Locate the cell with the specified text and output its [x, y] center coordinate. 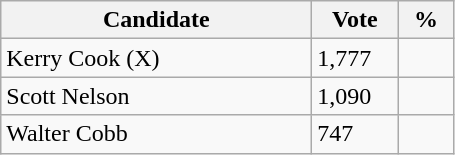
Kerry Cook (X) [156, 58]
1,090 [355, 96]
747 [355, 134]
Candidate [156, 20]
Walter Cobb [156, 134]
% [426, 20]
Scott Nelson [156, 96]
Vote [355, 20]
1,777 [355, 58]
